From the cell containing the given text, extract its center point as [x, y] coordinate. 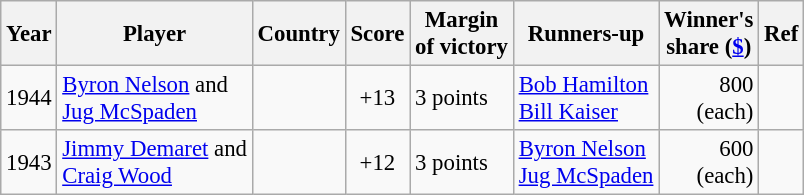
600(each) [709, 162]
Byron Nelson andJug McSpaden [154, 98]
Byron Nelson Jug McSpaden [586, 162]
Ref [782, 34]
Bob Hamilton Bill Kaiser [586, 98]
800(each) [709, 98]
Marginof victory [462, 34]
Winner'sshare ($) [709, 34]
Jimmy Demaret andCraig Wood [154, 162]
Player [154, 34]
1944 [29, 98]
Score [378, 34]
+12 [378, 162]
Runners-up [586, 34]
+13 [378, 98]
1943 [29, 162]
Country [298, 34]
Year [29, 34]
